Scan for the cell matching the given text and deliver its (x, y) coordinate at center. 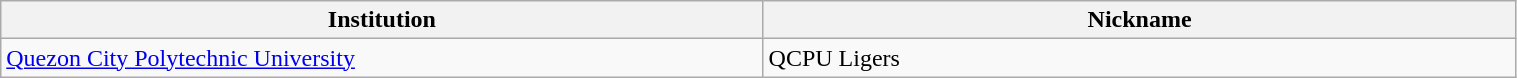
Nickname (1140, 20)
Institution (382, 20)
Quezon City Polytechnic University (382, 58)
QCPU Ligers (1140, 58)
